From the cell containing the given text, extract its center point as (X, Y) coordinate. 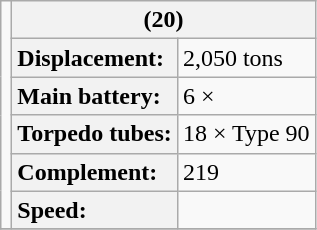
2,050 tons (246, 58)
Displacement: (95, 58)
6 × (246, 96)
18 × Type 90 (246, 134)
Complement: (95, 172)
Speed: (95, 210)
(20) (164, 20)
Main battery: (95, 96)
Torpedo tubes: (95, 134)
219 (246, 172)
